Locate the cell with the specified text and output its (X, Y) center coordinate. 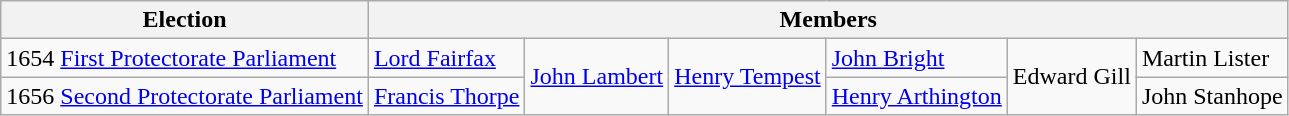
Election (185, 20)
1654 First Protectorate Parliament (185, 58)
John Lambert (597, 77)
John Stanhope (1212, 96)
Martin Lister (1212, 58)
Edward Gill (1072, 77)
Henry Tempest (748, 77)
Lord Fairfax (446, 58)
Francis Thorpe (446, 96)
Members (828, 20)
1656 Second Protectorate Parliament (185, 96)
Henry Arthington (916, 96)
John Bright (916, 58)
